Find where the given text appears and provide that cell's center as (X, Y) coordinate. 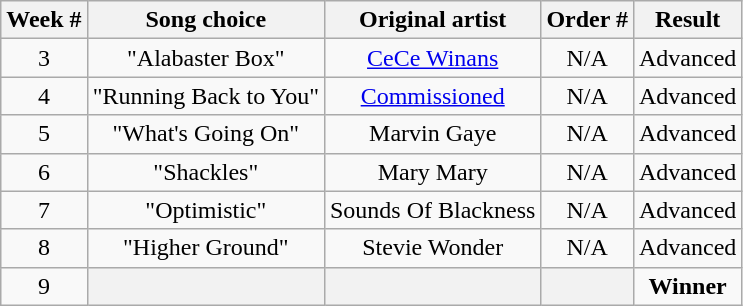
Winner (687, 286)
Mary Mary (432, 172)
Stevie Wonder (432, 248)
4 (44, 96)
Order # (588, 20)
5 (44, 134)
"What's Going On" (206, 134)
6 (44, 172)
Week # (44, 20)
"Alabaster Box" (206, 58)
9 (44, 286)
Commissioned (432, 96)
"Optimistic" (206, 210)
8 (44, 248)
"Running Back to You" (206, 96)
7 (44, 210)
Marvin Gaye (432, 134)
Song choice (206, 20)
Result (687, 20)
CeCe Winans (432, 58)
"Shackles" (206, 172)
Sounds Of Blackness (432, 210)
Original artist (432, 20)
"Higher Ground" (206, 248)
3 (44, 58)
